Capture the cell that displays the provided text and extract its (X, Y) central coordinate. 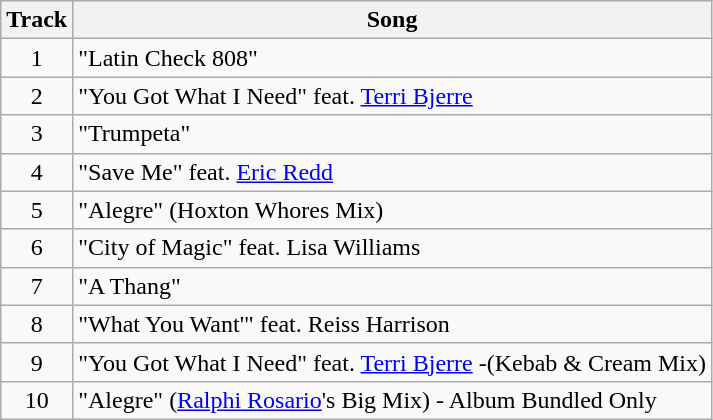
7 (37, 286)
Song (392, 20)
10 (37, 400)
8 (37, 324)
"Save Me" feat. Eric Redd (392, 172)
Track (37, 20)
"Alegre" (Ralphi Rosario's Big Mix) - Album Bundled Only (392, 400)
"You Got What I Need" feat. Terri Bjerre (392, 96)
"Alegre" (Hoxton Whores Mix) (392, 210)
"You Got What I Need" feat. Terri Bjerre -(Kebab & Cream Mix) (392, 362)
4 (37, 172)
6 (37, 248)
9 (37, 362)
"Latin Check 808" (392, 58)
5 (37, 210)
"City of Magic" feat. Lisa Williams (392, 248)
"What You Want'" feat. Reiss Harrison (392, 324)
"Trumpeta" (392, 134)
"A Thang" (392, 286)
3 (37, 134)
1 (37, 58)
2 (37, 96)
